Provide the [x, y] coordinate of the cell's center where the given text is located.  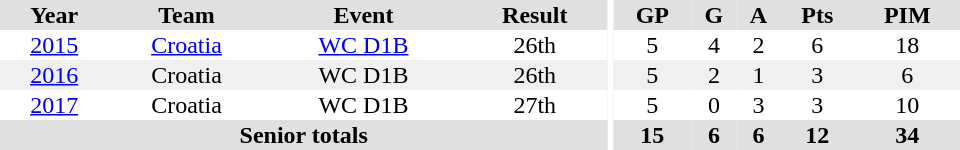
2015 [54, 45]
Result [534, 15]
0 [714, 105]
18 [907, 45]
10 [907, 105]
4 [714, 45]
34 [907, 135]
Event [364, 15]
27th [534, 105]
2016 [54, 75]
PIM [907, 15]
Year [54, 15]
2017 [54, 105]
12 [817, 135]
1 [758, 75]
A [758, 15]
15 [652, 135]
GP [652, 15]
Team [186, 15]
Pts [817, 15]
G [714, 15]
Senior totals [304, 135]
